Provide the [x, y] coordinate of the cell's center where the given text is located.  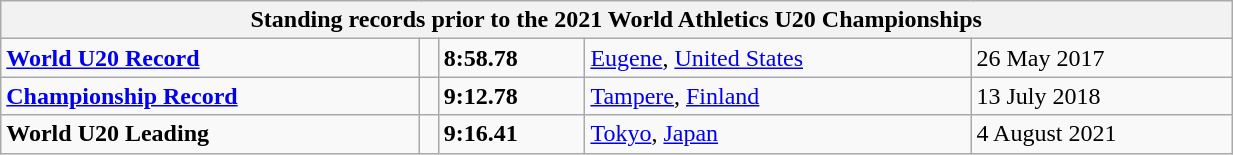
Championship Record [210, 96]
4 August 2021 [1102, 134]
Tampere, Finland [778, 96]
Eugene, United States [778, 58]
World U20 Leading [210, 134]
9:16.41 [512, 134]
13 July 2018 [1102, 96]
26 May 2017 [1102, 58]
World U20 Record [210, 58]
9:12.78 [512, 96]
Tokyo, Japan [778, 134]
Standing records prior to the 2021 World Athletics U20 Championships [616, 20]
8:58.78 [512, 58]
